Return (x, y) of the center of cell containing provided text 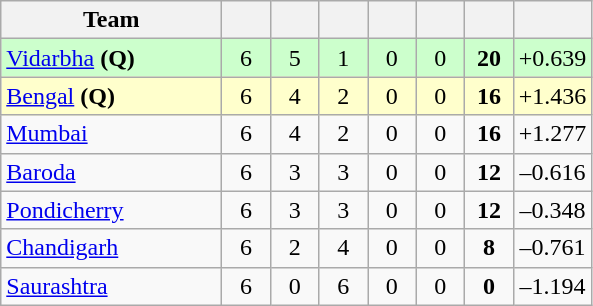
Vidarbha (Q) (112, 58)
Saurashtra (112, 286)
–0.348 (552, 210)
+0.639 (552, 58)
–1.194 (552, 286)
Team (112, 20)
20 (490, 58)
8 (490, 248)
5 (294, 58)
Bengal (Q) (112, 96)
–0.761 (552, 248)
+1.277 (552, 134)
Pondicherry (112, 210)
Chandigarh (112, 248)
Baroda (112, 172)
Mumbai (112, 134)
+1.436 (552, 96)
–0.616 (552, 172)
1 (344, 58)
